Return the (x, y) coordinate for the center point of the cell that contains the specified text.  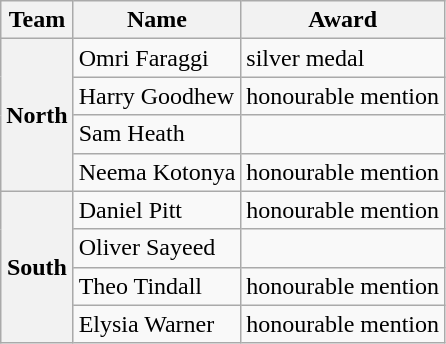
Award (343, 20)
silver medal (343, 58)
Team (37, 20)
Elysia Warner (157, 324)
Harry Goodhew (157, 96)
Neema Kotonya (157, 172)
Sam Heath (157, 134)
Theo Tindall (157, 286)
Omri Faraggi (157, 58)
Daniel Pitt (157, 210)
North (37, 115)
Oliver Sayeed (157, 248)
South (37, 267)
Name (157, 20)
